Provide the (X, Y) coordinate of the cell's center where the given text is located.  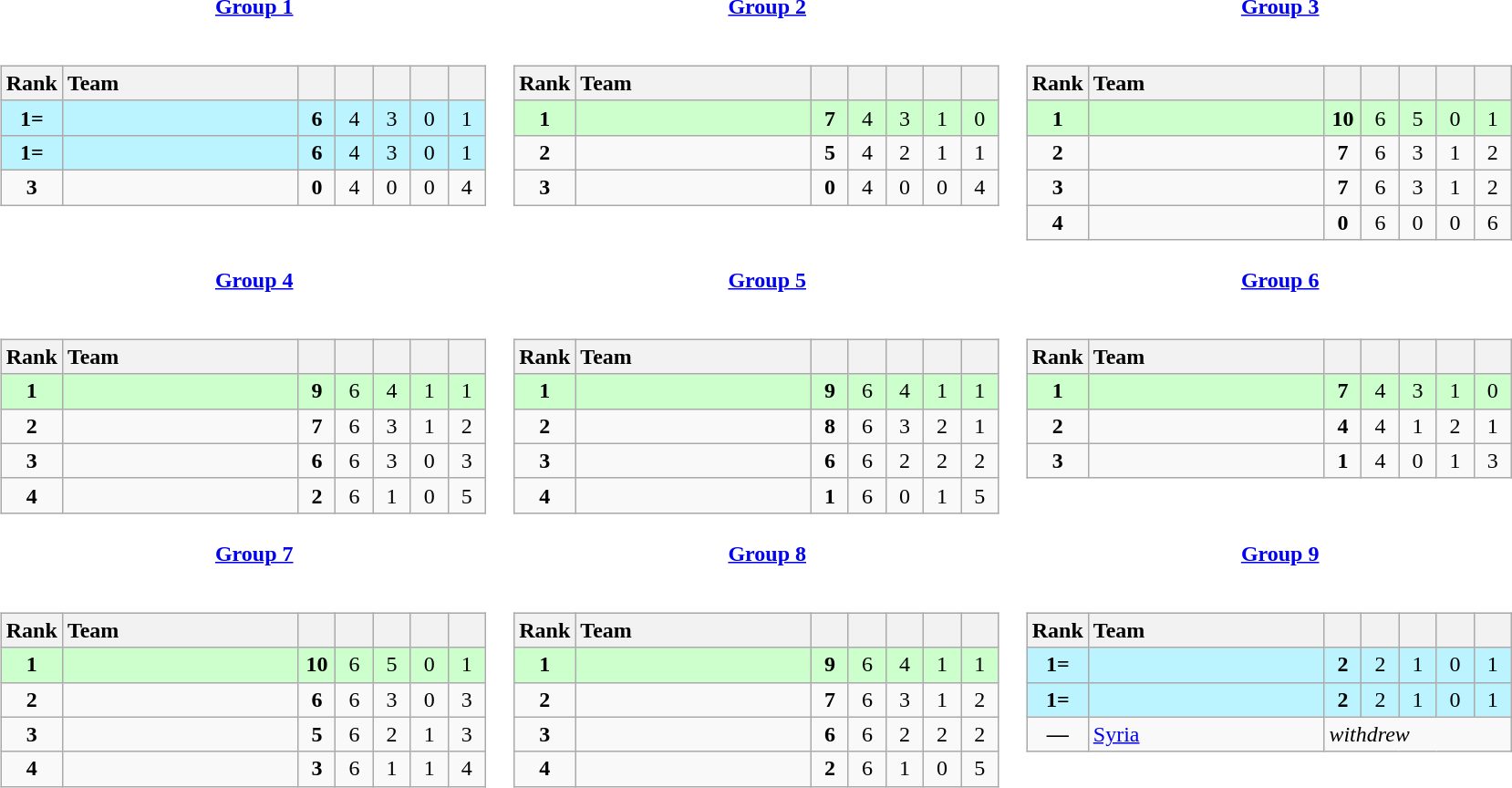
Group 5 Rank Team 1 9 6 4 1 1 2 8 6 3 2 1 3 6 6 2 2 2 4 1 6 0 1 5 (766, 401)
— (1058, 734)
withdrew (1417, 734)
8 (830, 426)
Syria (1206, 734)
